Return the (x, y) coordinate for the center point of the cell that contains the specified text.  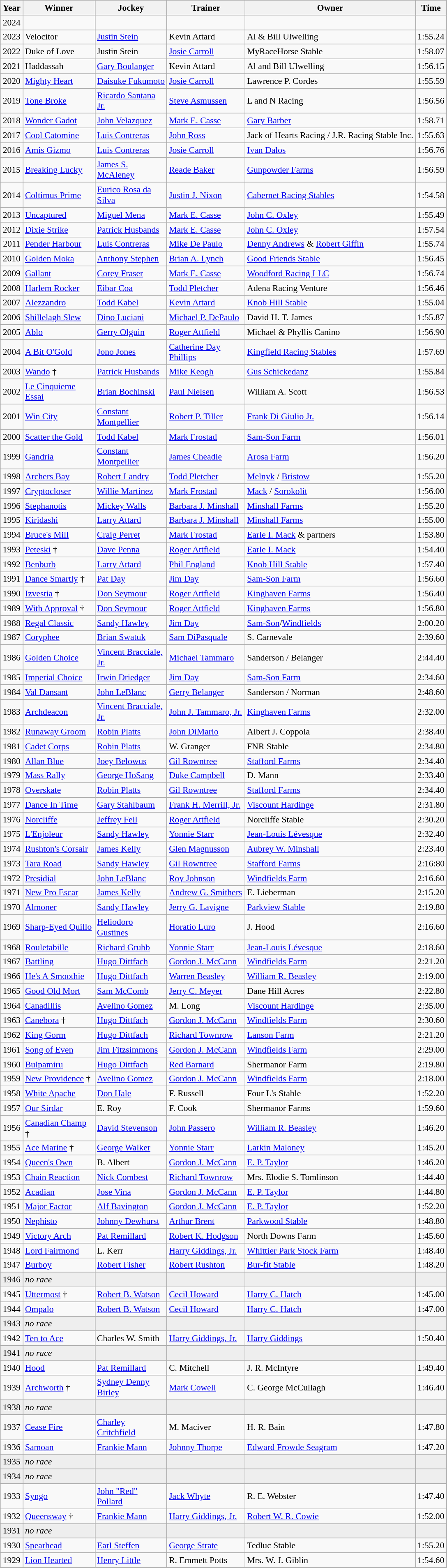
2:38.40 (431, 732)
R. E. Webster (330, 1496)
Al & Bill Ulwelling (330, 37)
1949 (12, 1236)
Justin J. Nixon (206, 195)
1976 (12, 820)
Dave Penna (131, 550)
C. George McCullagh (330, 1388)
Syngo (59, 1496)
1935 (12, 1462)
Archdeacon (59, 712)
Canadian Champ † (59, 1128)
Brian A. Lynch (206, 259)
1938 (12, 1408)
E. Roy (131, 1108)
2014 (12, 195)
1942 (12, 1339)
Gunpowder Farms (330, 170)
Peteski † (59, 550)
Jockey (131, 8)
Izvestia † (59, 594)
1992 (12, 564)
1984 (12, 692)
Song of Even (59, 1050)
Lion Hearted (59, 1560)
1:45.20 (431, 1148)
MyRaceHorse Stable (330, 52)
Canebora † (59, 1021)
Archers Bay (59, 477)
Allan Blue (59, 761)
Duke Campbell (206, 776)
1955 (12, 1148)
Cease Fire (59, 1427)
2011 (12, 244)
Stephanotis (59, 506)
1981 (12, 746)
1:56.15 (431, 67)
Mrs. W. J. Giblin (330, 1560)
2:34.80 (431, 746)
1994 (12, 535)
1:47.80 (431, 1427)
1957 (12, 1108)
Jerry C. Meyer (206, 991)
1:55.04 (431, 303)
Time (431, 8)
New Pro Escar (59, 893)
Robert Landry (131, 477)
2:29.00 (431, 1050)
2018 (12, 121)
2:18.60 (431, 947)
2010 (12, 259)
1978 (12, 790)
Tedluc Stable (330, 1546)
Earle I. Mack (330, 550)
Woodford Racing LLC (330, 274)
1:56.90 (431, 332)
Adena Racing Venture (330, 288)
2017 (12, 136)
2021 (12, 67)
C. Mitchell (206, 1368)
Queensway † (59, 1516)
1:48.20 (431, 1265)
Lanson Farm (330, 1035)
Gerry Olguin (131, 332)
Dixie Strike (59, 230)
2:31.80 (431, 805)
1996 (12, 506)
Mike De Paulo (206, 244)
Major Factor (59, 1207)
Duke of Love (59, 52)
1:45.60 (431, 1236)
Mike Keogh (206, 372)
2003 (12, 372)
Paul Nielsen (206, 392)
F. Russell (206, 1094)
Spearhead (59, 1546)
1975 (12, 834)
1:57.40 (431, 564)
Gary Barber (330, 121)
Daisuke Fukumoto (131, 81)
Roy Johnson (206, 878)
William A. Scott (330, 392)
Wando † (59, 372)
Gus Schickedanz (330, 372)
Benburb (59, 564)
Shermanor Farms (330, 1108)
Four L's Stable (330, 1094)
Ace Marine † (59, 1148)
Ten to Ace (59, 1339)
Gary Boulanger (131, 67)
Miguel Mena (131, 215)
A Bit O'Gold (59, 352)
2015 (12, 170)
Ricardo Santana Jr. (131, 101)
Breaking Lucky (59, 170)
New Providence † (59, 1079)
Jono Jones (131, 352)
R. Emmett Potts (206, 1560)
Sydney Denny Birley (131, 1388)
Edward Frowde Seagram (330, 1447)
Sanderson / Norman (330, 692)
George HoSang (131, 776)
John Passero (206, 1128)
Michael P. DePaulo (206, 318)
Red Barnard (206, 1065)
1:56.74 (431, 274)
Jerry G. Lavigne (206, 908)
1:49.40 (431, 1368)
John DiMario (206, 732)
1:56.00 (431, 491)
1:56.46 (431, 288)
2008 (12, 288)
North Downs Farm (330, 1236)
2000 (12, 437)
B. Albert (131, 1163)
Win City (59, 417)
1:54.40 (431, 550)
Andrew G. Smithers (206, 893)
Queen's Own (59, 1163)
1953 (12, 1178)
1:56.80 (431, 608)
2:19.00 (431, 977)
1983 (12, 712)
1:44.40 (431, 1178)
1929 (12, 1560)
2002 (12, 392)
Jim Fitzsimmons (131, 1050)
1:55.49 (431, 215)
1969 (12, 927)
Dance Smartly † (59, 579)
Pat Day (131, 579)
Glen Magnusson (206, 849)
1962 (12, 1035)
1:59.60 (431, 1108)
2024 (12, 23)
1:52.00 (431, 1516)
1988 (12, 623)
Horatio Luro (206, 927)
Charles W. Smith (131, 1339)
Al and Bill Ulwelling (330, 67)
1:56.01 (431, 437)
2020 (12, 81)
Melnyk / Bristow (330, 477)
2009 (12, 274)
Parkview Stable (330, 908)
2001 (12, 417)
Don Hale (131, 1094)
L'Enjoleur (59, 834)
Winner (59, 8)
2006 (12, 318)
Larkin Maloney (330, 1148)
2:22.80 (431, 991)
Kiridashi (59, 520)
1:56.40 (431, 594)
2:32.00 (431, 712)
Amis Gizmo (59, 150)
1974 (12, 849)
Regal Classic (59, 623)
Robert Fisher (131, 1265)
Samoan (59, 1447)
1993 (12, 550)
1:55.59 (431, 81)
Runaway Groom (59, 732)
Scatter the Gold (59, 437)
2012 (12, 230)
Canadillis (59, 1006)
1:55.00 (431, 520)
Anthony Stephen (131, 259)
Ompalo (59, 1309)
Frank H. Merrill, Jr. (206, 805)
Richard Grubb (131, 947)
Cryptocloser (59, 491)
Alf Bavington (131, 1207)
1956 (12, 1128)
2:18.00 (431, 1079)
Johnny Dewhurst (131, 1222)
2:33.40 (431, 776)
Robert P. Tiller (206, 417)
2:30.20 (431, 820)
Mrs. Elodie S. Tomlinson (330, 1178)
1991 (12, 579)
1951 (12, 1207)
1930 (12, 1546)
1954 (12, 1163)
M. Maciver (206, 1427)
2:16:80 (431, 864)
Dance In Time (59, 805)
1:47.00 (431, 1309)
Gallant (59, 274)
1:48.80 (431, 1222)
Mass Rally (59, 776)
Our Sirdar (59, 1108)
Mighty Heart (59, 81)
1:53.80 (431, 535)
1:56.59 (431, 170)
1:56.14 (431, 417)
2:15.20 (431, 893)
1987 (12, 637)
Dane Hill Acres (330, 991)
With Approval † (59, 608)
H. R. Bain (330, 1427)
1966 (12, 977)
Shillelagh Slew (59, 318)
1940 (12, 1368)
1:46.40 (431, 1388)
Rushton's Corsair (59, 849)
1948 (12, 1251)
Aubrey W. Minshall (330, 849)
1958 (12, 1094)
He's A Smoothie (59, 977)
2:00.20 (431, 623)
Good Friends Stable (330, 259)
James Cheadle (206, 456)
1982 (12, 732)
John Ross (206, 136)
Kingfield Racing Stables (330, 352)
Chain Reaction (59, 1178)
1:56.45 (431, 259)
Heliodoro Gustines (131, 927)
Tara Road (59, 864)
F. Cook (206, 1108)
1970 (12, 908)
2023 (12, 37)
Sharp-Eyed Quillo (59, 927)
1:55.24 (431, 37)
Sanderson / Belanger (330, 658)
Coltimus Prime (59, 195)
1:57.54 (431, 230)
Arosa Farm (330, 456)
Robert W. R. Cowie (330, 1516)
1980 (12, 761)
1:55.84 (431, 372)
Phil England (206, 564)
1:57.69 (431, 352)
Burboy (59, 1265)
James S. McAleney (131, 170)
Ivan Dalos (330, 150)
Good Old Mort (59, 991)
Acadian (59, 1192)
1:54.58 (431, 195)
Overskate (59, 790)
Mark Cowell (206, 1388)
White Apache (59, 1094)
1985 (12, 677)
1944 (12, 1309)
Uttermost † (59, 1295)
Cabernet Racing Stables (330, 195)
John J. Tammaro, Jr. (206, 712)
Gandria (59, 456)
1998 (12, 477)
1932 (12, 1516)
1973 (12, 864)
1960 (12, 1065)
Earle I. Mack & partners (330, 535)
1:56.20 (431, 456)
2004 (12, 352)
1972 (12, 878)
Owner (330, 8)
John "Red" Pollard (131, 1496)
S. Carnevale (330, 637)
2:30.60 (431, 1021)
Le Cinquieme Essai (59, 392)
Sam McComb (131, 991)
Lawrence P. Cordes (330, 81)
1990 (12, 594)
Gerry Belanger (206, 692)
Jack of Hearts Racing / J.R. Racing Stable Inc. (330, 136)
Sam DiPasquale (206, 637)
Dino Luciani (131, 318)
Frank Di Giulio Jr. (330, 417)
1:45.00 (431, 1295)
George Walker (131, 1148)
1:58.07 (431, 52)
Johnny Thorpe (206, 1447)
1:55.74 (431, 244)
J. R. McIntyre (330, 1368)
Mack / Sorokolit (330, 491)
2022 (12, 52)
Presidial (59, 878)
Shermanor Farm (330, 1065)
1959 (12, 1079)
Trainer (206, 8)
Norcliffe Stable (330, 820)
Harlem Rocker (59, 288)
1946 (12, 1280)
2:32.40 (431, 834)
Jose Vina (131, 1192)
2016 (12, 150)
Harry Giddings (330, 1339)
David Stevenson (131, 1128)
1934 (12, 1477)
Victory Arch (59, 1236)
1931 (12, 1531)
1:56.60 (431, 579)
Velocitor (59, 37)
1995 (12, 520)
1:48.40 (431, 1251)
2:34.60 (431, 677)
1:47.20 (431, 1447)
1989 (12, 608)
1933 (12, 1496)
1:56.56 (431, 101)
M. Long (206, 1006)
1967 (12, 962)
Whittier Park Stock Farm (330, 1251)
Golden Choice (59, 658)
2:35.00 (431, 1006)
Nephisto (59, 1222)
Reade Baker (206, 170)
Charley Critchfield (131, 1427)
1937 (12, 1427)
Catherine Day Phillips (206, 352)
Tone Broke (59, 101)
Eurico Rosa da Silva (131, 195)
1:58.71 (431, 121)
David H. T. James (330, 318)
Coryphee (59, 637)
Imperial Choice (59, 677)
Bur-fit Stable (330, 1265)
Robert Rushton (206, 1265)
1986 (12, 658)
Archworth † (59, 1388)
Cool Catomine (59, 136)
Alezzandro (59, 303)
Michael Tammaro (206, 658)
1941 (12, 1353)
Lord Fairmond (59, 1251)
1939 (12, 1388)
Joey Belowus (131, 761)
Willie Martinez (131, 491)
Corey Fraser (131, 274)
1971 (12, 893)
Uncaptured (59, 215)
2:39.60 (431, 637)
2:23.40 (431, 849)
FNR Stable (330, 746)
1997 (12, 491)
Cadet Corps (59, 746)
1936 (12, 1447)
George Strate (206, 1546)
Brian Swatuk (131, 637)
Craig Perret (131, 535)
1965 (12, 991)
1961 (12, 1050)
Year (12, 8)
Nick Combest (131, 1178)
2013 (12, 215)
1999 (12, 456)
Albert J. Coppola (330, 732)
1943 (12, 1324)
King Gorm (59, 1035)
1968 (12, 947)
1:50.40 (431, 1339)
1:56.76 (431, 150)
Jeffrey Fell (131, 820)
E. Lieberman (330, 893)
Pender Harbour (59, 244)
Irwin Driedger (131, 677)
1963 (12, 1021)
2:48.60 (431, 692)
L and N Racing (330, 101)
Wonder Gadot (59, 121)
L. Kerr (131, 1251)
2:44.40 (431, 658)
Robert K. Hodgson (206, 1236)
1945 (12, 1295)
John Velazquez (131, 121)
1950 (12, 1222)
1:44.80 (431, 1192)
Mickey Walls (131, 506)
Almoner (59, 908)
Bruce's Mill (59, 535)
1977 (12, 805)
Parkwood Stable (330, 1222)
1:55.87 (431, 318)
Norcliffe (59, 820)
Brian Bochinski (131, 392)
2005 (12, 332)
Battling (59, 962)
1:56.53 (431, 392)
Rouletabille (59, 947)
J. Hood (330, 927)
Steve Asmussen (206, 101)
D. Mann (330, 776)
2007 (12, 303)
Earl Steffen (131, 1546)
Warren Beasley (206, 977)
Gary Stahlbaum (131, 805)
1:55.63 (431, 136)
Sam-Son/Windfields (330, 623)
Michael & Phyllis Canino (330, 332)
Haddassah (59, 67)
Ablo (59, 332)
Henry Little (131, 1560)
Arthur Brent (206, 1222)
W. Granger (206, 746)
Denny Andrews & Robert Giffin (330, 244)
1952 (12, 1192)
Eibar Coa (131, 288)
Golden Moka (59, 259)
2019 (12, 101)
Jack Whyte (206, 1496)
Hood (59, 1368)
Bulpamiru (59, 1065)
Val Dansant (59, 692)
1947 (12, 1265)
1979 (12, 776)
1:54.60 (431, 1560)
1:47.40 (431, 1496)
1964 (12, 1006)
